Return the [X, Y] coordinate for the center point of the cell that contains the specified text.  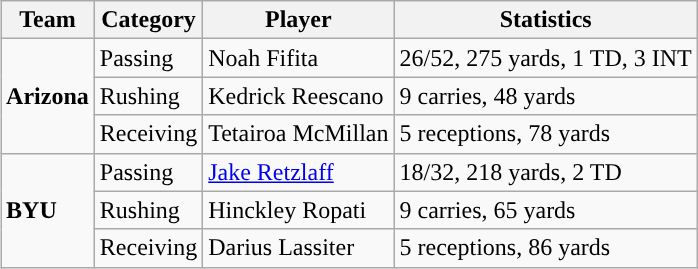
Jake Retzlaff [298, 172]
Statistics [546, 20]
Noah Fifita [298, 58]
Tetairoa McMillan [298, 134]
Player [298, 20]
Team [48, 20]
Arizona [48, 96]
Category [148, 20]
18/32, 218 yards, 2 TD [546, 172]
BYU [48, 210]
5 receptions, 86 yards [546, 248]
Kedrick Reescano [298, 96]
Hinckley Ropati [298, 210]
Darius Lassiter [298, 248]
26/52, 275 yards, 1 TD, 3 INT [546, 58]
5 receptions, 78 yards [546, 134]
9 carries, 65 yards [546, 210]
9 carries, 48 yards [546, 96]
